Return the [x, y] coordinate for the center point of the cell that contains the specified text.  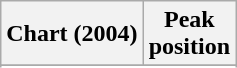
Chart (2004) [72, 34]
Peakposition [189, 34]
